Determine the [X, Y] coordinate at the center of the cell enclosing the given text.  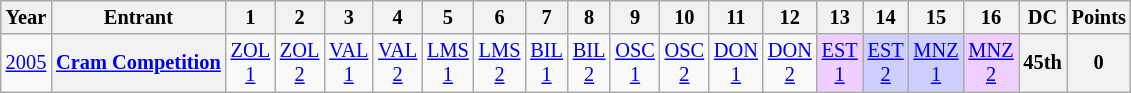
Year [26, 17]
12 [790, 17]
EST2 [886, 63]
ZOL1 [250, 63]
6 [500, 17]
15 [936, 17]
9 [634, 17]
1 [250, 17]
BIL2 [590, 63]
4 [398, 17]
8 [590, 17]
16 [992, 17]
45th [1042, 63]
10 [684, 17]
11 [736, 17]
13 [840, 17]
OSC1 [634, 63]
ZOL2 [300, 63]
2005 [26, 63]
Points [1099, 17]
VAL2 [398, 63]
MNZ1 [936, 63]
Entrant [138, 17]
Cram Competition [138, 63]
DON2 [790, 63]
OSC2 [684, 63]
MNZ2 [992, 63]
0 [1099, 63]
5 [448, 17]
7 [546, 17]
LMS2 [500, 63]
EST1 [840, 63]
BIL1 [546, 63]
2 [300, 17]
DC [1042, 17]
VAL1 [348, 63]
14 [886, 17]
LMS1 [448, 63]
DON1 [736, 63]
3 [348, 17]
